Output the (x, y) coordinate of the center of the cell containing the given text.  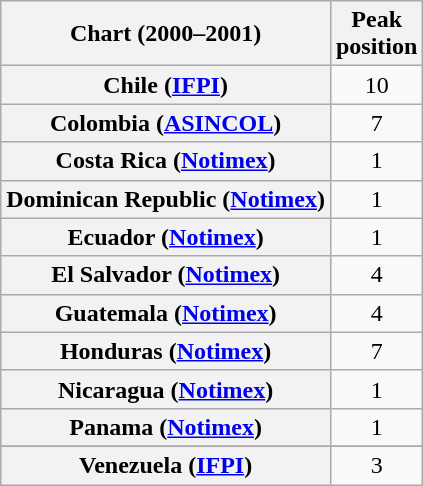
Dominican Republic (Notimex) (166, 199)
Honduras (Notimex) (166, 351)
Colombia (ASINCOL) (166, 123)
Peakposition (376, 34)
Chart (2000–2001) (166, 34)
3 (376, 465)
Costa Rica (Notimex) (166, 161)
Nicaragua (Notimex) (166, 389)
Guatemala (Notimex) (166, 313)
Ecuador (Notimex) (166, 237)
Venezuela (IFPI) (166, 465)
El Salvador (Notimex) (166, 275)
Chile (IFPI) (166, 85)
10 (376, 85)
Panama (Notimex) (166, 427)
